Output the [x, y] coordinate of the center of the cell containing the given text.  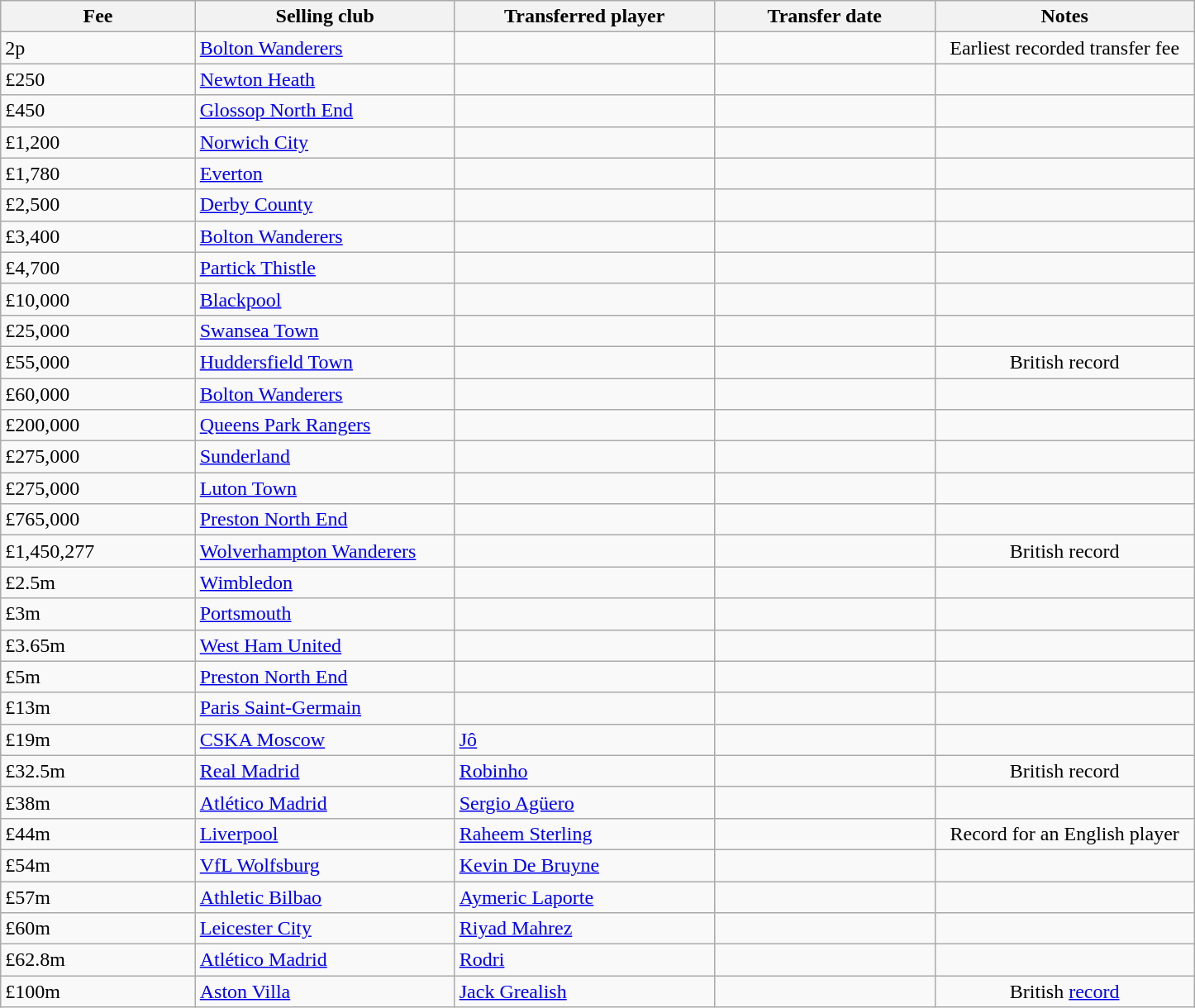
Portsmouth [325, 614]
Rodri [584, 960]
Kevin De Bruyne [584, 865]
Fee [98, 17]
£100m [98, 991]
£4,700 [98, 268]
£2,500 [98, 205]
Real Madrid [325, 771]
Jack Grealish [584, 991]
Transferred player [584, 17]
Aston Villa [325, 991]
Derby County [325, 205]
Record for an English player [1064, 834]
£450 [98, 111]
Selling club [325, 17]
Huddersfield Town [325, 362]
£765,000 [98, 520]
£60,000 [98, 394]
£57m [98, 896]
Notes [1064, 17]
Liverpool [325, 834]
£200,000 [98, 426]
£55,000 [98, 362]
Blackpool [325, 299]
Sergio Agüero [584, 802]
Partick Thistle [325, 268]
£44m [98, 834]
Queens Park Rangers [325, 426]
£1,450,277 [98, 551]
Norwich City [325, 142]
Paris Saint-Germain [325, 708]
VfL Wolfsburg [325, 865]
Luton Town [325, 488]
Newton Heath [325, 79]
Wimbledon [325, 582]
Sunderland [325, 457]
Athletic Bilbao [325, 896]
£1,780 [98, 174]
Glossop North End [325, 111]
£1,200 [98, 142]
Jô [584, 739]
Aymeric Laporte [584, 896]
£2.5m [98, 582]
£32.5m [98, 771]
Wolverhampton Wanderers [325, 551]
CSKA Moscow [325, 739]
£3,400 [98, 236]
£5m [98, 677]
Transfer date [825, 17]
£10,000 [98, 299]
£54m [98, 865]
£3.65m [98, 645]
£13m [98, 708]
£25,000 [98, 330]
Riyad Mahrez [584, 929]
Robinho [584, 771]
£250 [98, 79]
£60m [98, 929]
2p [98, 48]
Everton [325, 174]
West Ham United [325, 645]
£38m [98, 802]
Swansea Town [325, 330]
Raheem Sterling [584, 834]
Leicester City [325, 929]
£62.8m [98, 960]
£3m [98, 614]
£19m [98, 739]
Earliest recorded transfer fee [1064, 48]
